Scan for the cell matching the given text and deliver its (X, Y) coordinate at center. 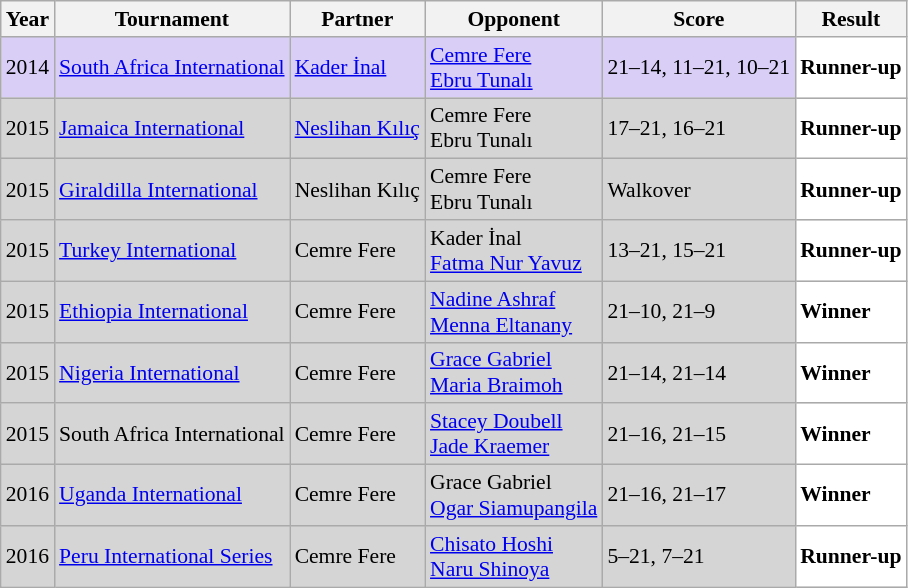
Stacey Doubell Jade Kraemer (514, 434)
Result (850, 19)
Kader İnal (358, 68)
Score (698, 19)
Tournament (172, 19)
21–16, 21–15 (698, 434)
Walkover (698, 190)
Peru International Series (172, 556)
Nigeria International (172, 372)
Partner (358, 19)
Opponent (514, 19)
17–21, 16–21 (698, 128)
Nadine Ashraf Menna Eltanany (514, 312)
Uganda International (172, 496)
Kader İnal Fatma Nur Yavuz (514, 250)
Turkey International (172, 250)
21–10, 21–9 (698, 312)
21–14, 21–14 (698, 372)
2014 (28, 68)
Giraldilla International (172, 190)
Jamaica International (172, 128)
Ethiopia International (172, 312)
13–21, 15–21 (698, 250)
Year (28, 19)
Grace Gabriel Maria Braimoh (514, 372)
Chisato Hoshi Naru Shinoya (514, 556)
Grace Gabriel Ogar Siamupangila (514, 496)
5–21, 7–21 (698, 556)
21–16, 21–17 (698, 496)
21–14, 11–21, 10–21 (698, 68)
